Detect which cell encompasses the target text, then output its (x, y) center coordinate. 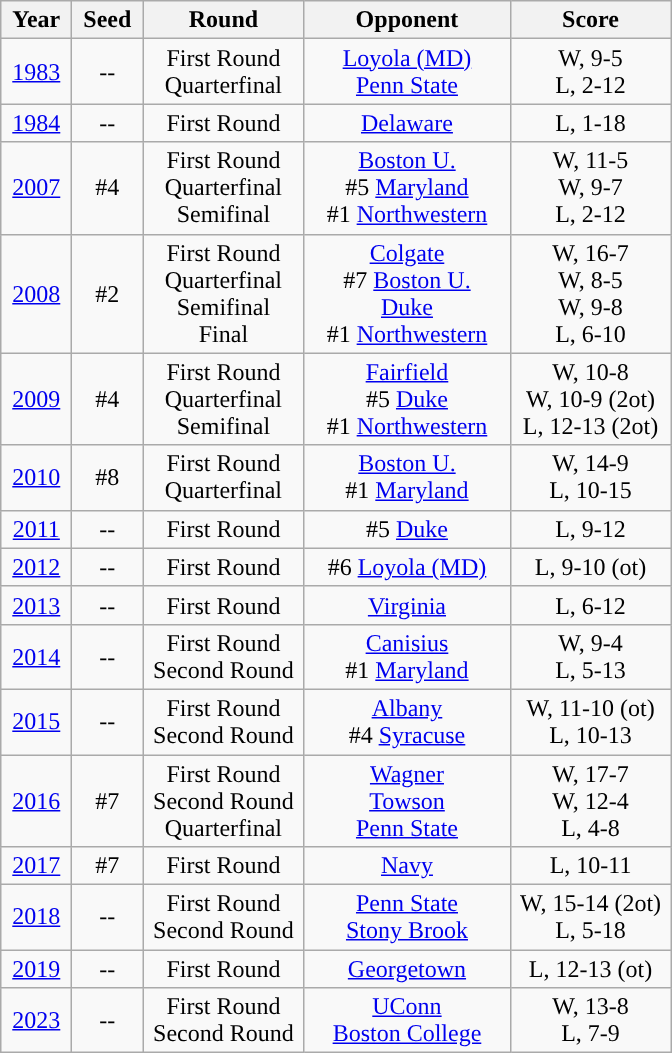
W, 11-5W, 9-7L, 2-12 (590, 188)
L, 6-12 (590, 605)
1984 (36, 123)
W, 13-8L, 7-9 (590, 1020)
2018 (36, 918)
Georgetown (407, 969)
Year (36, 20)
Opponent (407, 20)
W, 9-4L, 5-13 (590, 656)
2008 (36, 294)
#2 (108, 294)
Round (224, 20)
2023 (36, 1020)
L, 1-18 (590, 123)
W, 10-8W, 10-9 (2ot)L, 12-13 (2ot) (590, 399)
2015 (36, 722)
Navy (407, 866)
2013 (36, 605)
2007 (36, 188)
L, 10-11 (590, 866)
L, 9-12 (590, 529)
#5 Duke (407, 529)
L, 9-10 (ot) (590, 567)
2011 (36, 529)
2017 (36, 866)
#8 (108, 478)
L, 12-13 (ot) (590, 969)
#6 Loyola (MD) (407, 567)
Boston U.#5 Maryland#1 Northwestern (407, 188)
UConnBoston College (407, 1020)
2012 (36, 567)
W, 9-5L, 2-12 (590, 72)
W, 15-14 (2ot)L, 5-18 (590, 918)
Score (590, 20)
W, 14-9L, 10-15 (590, 478)
W, 16-7W, 8-5W, 9-8L, 6-10 (590, 294)
2014 (36, 656)
Fairfield#5 Duke#1 Northwestern (407, 399)
WagnerTowsonPenn State (407, 800)
2016 (36, 800)
First RoundSecond RoundQuarterfinal (224, 800)
Boston U.#1 Maryland (407, 478)
Penn StateStony Brook (407, 918)
Loyola (MD)Penn State (407, 72)
Virginia (407, 605)
2010 (36, 478)
2009 (36, 399)
Seed (108, 20)
First RoundQuarterfinalSemifinalFinal (224, 294)
W, 11-10 (ot)L, 10-13 (590, 722)
Colgate#7 Boston U.Duke#1 Northwestern (407, 294)
2019 (36, 969)
Albany#4 Syracuse (407, 722)
Delaware (407, 123)
Canisius#1 Maryland (407, 656)
1983 (36, 72)
W, 17-7W, 12-4L, 4-8 (590, 800)
